Search for the cell housing the specified text and yield its [x, y] center coordinate. 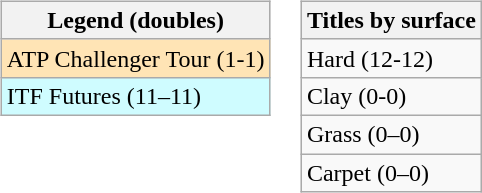
ATP Challenger Tour (1-1) [136, 58]
ITF Futures (11–11) [136, 96]
Hard (12-12) [391, 58]
Grass (0–0) [391, 134]
Legend (doubles) [136, 20]
Titles by surface [391, 20]
Carpet (0–0) [391, 173]
Clay (0-0) [391, 96]
